Output the [x, y] coordinate of the center of the cell containing the given text.  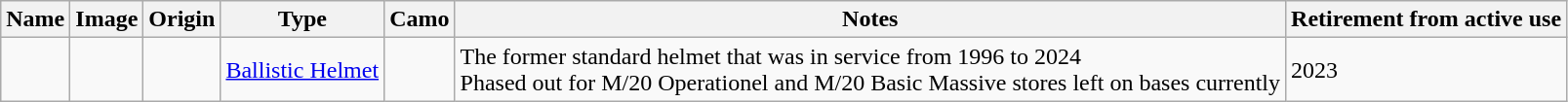
Retirement from active use [1427, 19]
Image [107, 19]
Name [35, 19]
The former standard helmet that was in service from 1996 to 2024Phased out for M/20 Operationel and M/20 Basic Massive stores left on bases currently [870, 70]
Notes [870, 19]
Type [302, 19]
2023 [1427, 70]
Ballistic Helmet [302, 70]
Camo [420, 19]
Origin [181, 19]
